Return the (x, y) coordinate for the center point of the cell that contains the specified text.  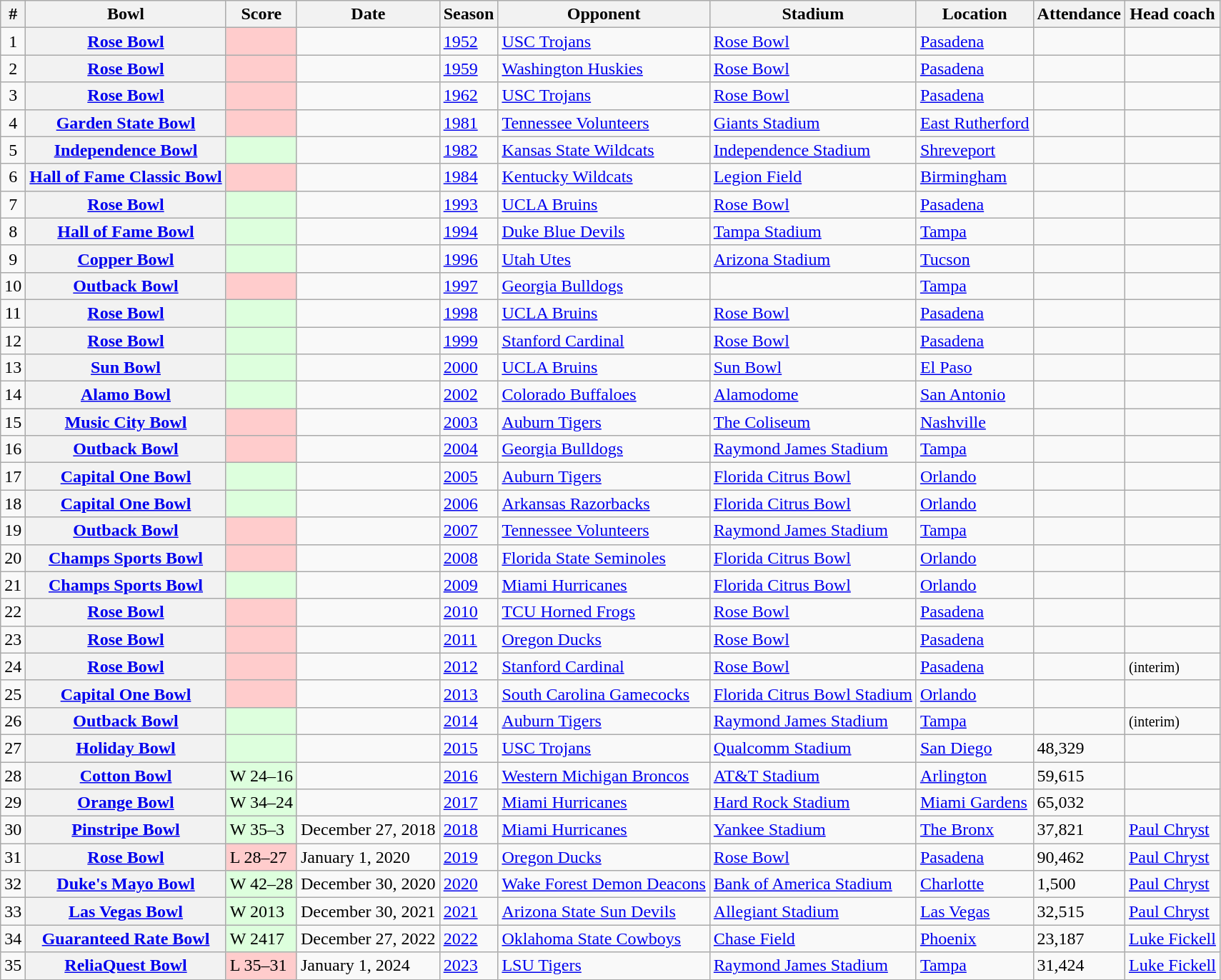
Kansas State Wildcats (604, 150)
1952 (469, 41)
2019 (469, 857)
1981 (469, 123)
48,329 (1079, 748)
2006 (469, 504)
W 24–16 (261, 775)
18 (13, 504)
2002 (469, 395)
2017 (469, 803)
Las Vegas Bowl (126, 911)
Washington Huskies (604, 69)
11 (13, 313)
2010 (469, 612)
Kentucky Wildcats (604, 177)
17 (13, 476)
Holiday Bowl (126, 748)
26 (13, 721)
Allegiant Stadium (813, 911)
Colorado Buffaloes (604, 395)
Bank of America Stadium (813, 884)
Stadium (813, 14)
Opponent (604, 14)
2007 (469, 531)
Arizona State Sun Devils (604, 911)
2022 (469, 939)
December 27, 2018 (368, 830)
San Antonio (975, 395)
Garden State Bowl (126, 123)
Oklahoma State Cowboys (604, 939)
W 2013 (261, 911)
South Carolina Gamecocks (604, 694)
29 (13, 803)
L 28–27 (261, 857)
30 (13, 830)
Miami Gardens (975, 803)
Alamo Bowl (126, 395)
LSU Tigers (604, 966)
Guaranteed Rate Bowl (126, 939)
January 1, 2024 (368, 966)
65,032 (1079, 803)
East Rutherford (975, 123)
Hall of Fame Classic Bowl (126, 177)
2020 (469, 884)
2 (13, 69)
El Paso (975, 368)
Score (261, 14)
24 (13, 666)
Wake Forest Demon Deacons (604, 884)
32,515 (1079, 911)
Head coach (1172, 14)
Bowl (126, 14)
Nashville (975, 422)
Legion Field (813, 177)
35 (13, 966)
2016 (469, 775)
1993 (469, 204)
AT&T Stadium (813, 775)
W 42–28 (261, 884)
5 (13, 150)
1959 (469, 69)
2009 (469, 585)
37,821 (1079, 830)
1999 (469, 341)
8 (13, 231)
Giants Stadium (813, 123)
Florida Citrus Bowl Stadium (813, 694)
1997 (469, 286)
Hard Rock Stadium (813, 803)
Tampa Stadium (813, 231)
Arizona Stadium (813, 259)
27 (13, 748)
2014 (469, 721)
34 (13, 939)
1998 (469, 313)
Las Vegas (975, 911)
13 (13, 368)
6 (13, 177)
2021 (469, 911)
Season (469, 14)
19 (13, 531)
31,424 (1079, 966)
20 (13, 558)
Birmingham (975, 177)
3 (13, 96)
Phoenix (975, 939)
L 35–31 (261, 966)
Music City Bowl (126, 422)
21 (13, 585)
12 (13, 341)
Duke Blue Devils (604, 231)
W 34–24 (261, 803)
25 (13, 694)
23,187 (1079, 939)
33 (13, 911)
1994 (469, 231)
Utah Utes (604, 259)
Tucson (975, 259)
Charlotte (975, 884)
Western Michigan Broncos (604, 775)
9 (13, 259)
1962 (469, 96)
22 (13, 612)
W 2417 (261, 939)
ReliaQuest Bowl (126, 966)
31 (13, 857)
32 (13, 884)
Alamodome (813, 395)
The Bronx (975, 830)
Pinstripe Bowl (126, 830)
2000 (469, 368)
December 30, 2020 (368, 884)
Independence Bowl (126, 150)
January 1, 2020 (368, 857)
1982 (469, 150)
90,462 (1079, 857)
4 (13, 123)
Cotton Bowl (126, 775)
1984 (469, 177)
Arlington (975, 775)
Copper Bowl (126, 259)
Shreveport (975, 150)
2003 (469, 422)
1996 (469, 259)
Chase Field (813, 939)
The Coliseum (813, 422)
San Diego (975, 748)
2008 (469, 558)
10 (13, 286)
16 (13, 449)
15 (13, 422)
2005 (469, 476)
2015 (469, 748)
Date (368, 14)
W 35–3 (261, 830)
Independence Stadium (813, 150)
28 (13, 775)
Qualcomm Stadium (813, 748)
2004 (469, 449)
Location (975, 14)
59,615 (1079, 775)
Duke's Mayo Bowl (126, 884)
2011 (469, 639)
2013 (469, 694)
Attendance (1079, 14)
# (13, 14)
December 30, 2021 (368, 911)
Yankee Stadium (813, 830)
23 (13, 639)
Orange Bowl (126, 803)
Florida State Seminoles (604, 558)
1 (13, 41)
2018 (469, 830)
Hall of Fame Bowl (126, 231)
14 (13, 395)
2012 (469, 666)
Arkansas Razorbacks (604, 504)
2023 (469, 966)
TCU Horned Frogs (604, 612)
7 (13, 204)
1,500 (1079, 884)
December 27, 2022 (368, 939)
